Find where the given text appears and provide that cell's center as [x, y] coordinate. 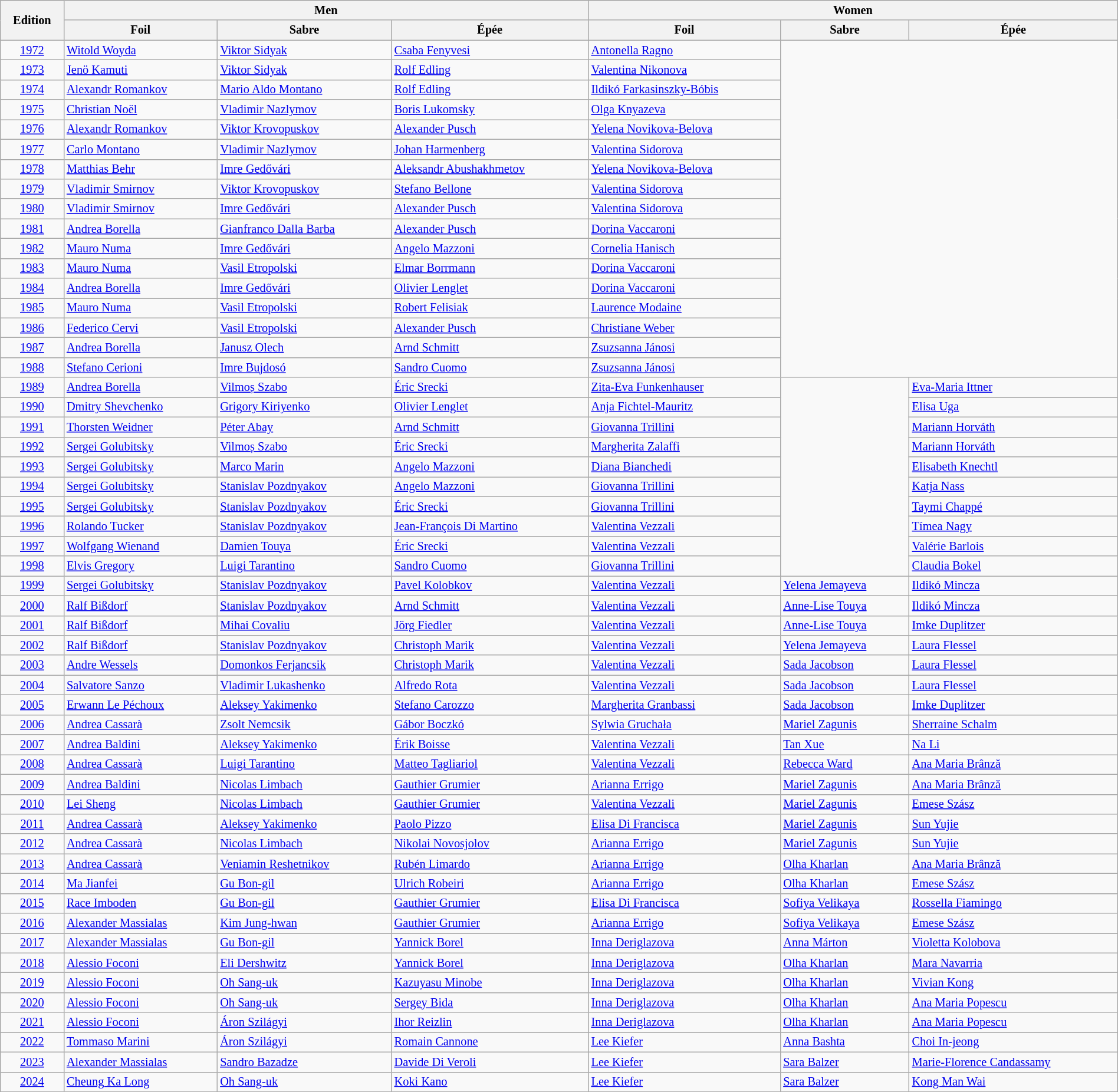
2007 [32, 745]
Ihor Reizlin [490, 1022]
Grigory Kiriyenko [304, 407]
1982 [32, 248]
Rubén Limardo [490, 864]
Romain Cannone [490, 1042]
Women [853, 10]
2016 [32, 923]
Johan Harmenberg [490, 149]
Christiane Weber [685, 328]
Valérie Barlois [1014, 546]
Paolo Pizzo [490, 824]
1992 [32, 447]
Rebecca Ward [844, 764]
1995 [32, 506]
1976 [32, 129]
2018 [32, 963]
Tommaso Marini [140, 1042]
Imre Bujdosó [304, 367]
Csaba Fenyvesi [490, 50]
Marco Marin [304, 466]
2015 [32, 903]
Veniamin Reshetnikov [304, 864]
Katja Nass [1014, 486]
1973 [32, 70]
Kazuyasu Minobe [490, 983]
Anna Márton [844, 943]
1999 [32, 586]
2004 [32, 685]
2024 [32, 1082]
Vivian Kong [1014, 983]
Zsolt Nemcsik [304, 725]
1975 [32, 110]
Domonkos Ferjancsik [304, 665]
Jean-François Di Martino [490, 526]
Wolfgang Wienand [140, 546]
Zita-Eva Funkenhauser [685, 387]
Kim Jung-hwan [304, 923]
Gianfranco Dalla Barba [304, 229]
Rossella Fiamingo [1014, 903]
Eva-Maria Ittner [1014, 387]
Dmitry Shevchenko [140, 407]
Cheung Ka Long [140, 1082]
Sandro Bazadze [304, 1062]
Aleksandr Abushakhmetov [490, 169]
2019 [32, 983]
2006 [32, 725]
Ulrich Robeiri [490, 883]
Tímea Nagy [1014, 526]
1997 [32, 546]
Anna Bashta [844, 1042]
Péter Abay [304, 427]
Thorsten Weidner [140, 427]
2023 [32, 1062]
2005 [32, 705]
2012 [32, 844]
Taymi Chappé [1014, 506]
Janusz Olech [304, 347]
Na Li [1014, 745]
Boris Lukomsky [490, 110]
Davide Di Veroli [490, 1062]
Kong Man Wai [1014, 1082]
1983 [32, 268]
1980 [32, 209]
Carlo Montano [140, 149]
Tan Xue [844, 745]
Elvis Gregory [140, 566]
Antonella Ragno [685, 50]
Sherraine Schalm [1014, 725]
Elisabeth Knechtl [1014, 466]
Olga Knyazeva [685, 110]
Margherita Granbassi [685, 705]
Sylwia Gruchała [685, 725]
Alfredo Rota [490, 685]
Gábor Boczkó [490, 725]
1987 [32, 347]
Nikolai Novosjolov [490, 844]
Ma Jianfei [140, 883]
2000 [32, 606]
Elmar Borrmann [490, 268]
1978 [32, 169]
2014 [32, 883]
Robert Felisiak [490, 308]
Ildikó Farkasinszky-Bóbis [685, 90]
2017 [32, 943]
2002 [32, 645]
2022 [32, 1042]
Pavel Kolobkov [490, 586]
Érik Boisse [490, 745]
2013 [32, 864]
Laurence Modaine [685, 308]
1981 [32, 229]
1994 [32, 486]
2010 [32, 804]
2009 [32, 784]
Mario Aldo Montano [304, 90]
Elisa Uga [1014, 407]
Eli Dershwitz [304, 963]
2011 [32, 824]
Cornelia Hanisch [685, 248]
1985 [32, 308]
Lei Sheng [140, 804]
Men [326, 10]
Choi In-jeong [1014, 1042]
Marie-Florence Candassamy [1014, 1062]
1989 [32, 387]
Mihai Covaliu [304, 626]
1974 [32, 90]
Violetta Kolobova [1014, 943]
2020 [32, 1002]
1988 [32, 367]
2021 [32, 1022]
2001 [32, 626]
Jörg Fiedler [490, 626]
Jenö Kamuti [140, 70]
1991 [32, 427]
Margherita Zalaffi [685, 447]
1990 [32, 407]
Andre Wessels [140, 665]
1979 [32, 189]
Matteo Tagliariol [490, 764]
Stefano Carozzo [490, 705]
Witold Woyda [140, 50]
Erwann Le Péchoux [140, 705]
1977 [32, 149]
1993 [32, 466]
Matthias Behr [140, 169]
1972 [32, 50]
Federico Cervi [140, 328]
Christian Noël [140, 110]
2008 [32, 764]
1996 [32, 526]
Valentina Nikonova [685, 70]
1986 [32, 328]
2003 [32, 665]
Damien Touya [304, 546]
Anja Fichtel-Mauritz [685, 407]
Claudia Bokel [1014, 566]
Mara Navarria [1014, 963]
Diana Bianchedi [685, 466]
1984 [32, 288]
Race Imboden [140, 903]
Stefano Bellone [490, 189]
Vladimir Lukashenko [304, 685]
Salvatore Sanzo [140, 685]
Koki Kano [490, 1082]
Stefano Cerioni [140, 367]
Edition [32, 20]
1998 [32, 566]
Rolando Tucker [140, 526]
Sergey Bida [490, 1002]
